Extract the (X, Y) coordinate from the center of the cell holding the provided text.  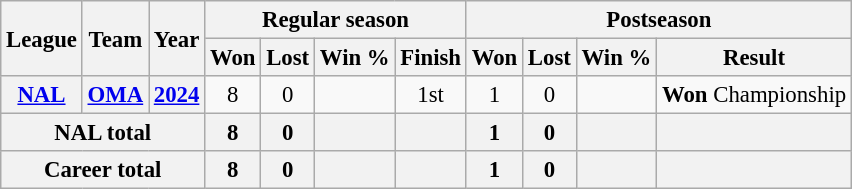
NAL total (103, 133)
Career total (103, 170)
Postseason (658, 20)
League (42, 38)
Finish (430, 58)
Year (176, 38)
1st (430, 95)
NAL (42, 95)
OMA (115, 95)
Regular season (336, 20)
Team (115, 38)
2024 (176, 95)
Won Championship (754, 95)
Result (754, 58)
